Search for the cell housing the specified text and yield its (X, Y) center coordinate. 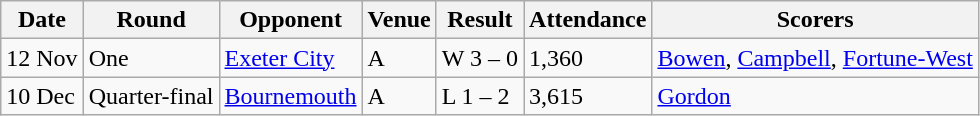
10 Dec (42, 96)
Scorers (815, 20)
Quarter-final (151, 96)
Bowen, Campbell, Fortune-West (815, 58)
L 1 – 2 (480, 96)
Gordon (815, 96)
Attendance (588, 20)
Exeter City (290, 58)
W 3 – 0 (480, 58)
Date (42, 20)
Result (480, 20)
Opponent (290, 20)
Venue (399, 20)
3,615 (588, 96)
12 Nov (42, 58)
Bournemouth (290, 96)
1,360 (588, 58)
Round (151, 20)
One (151, 58)
